Determine the [X, Y] coordinate at the center of the cell enclosing the given text.  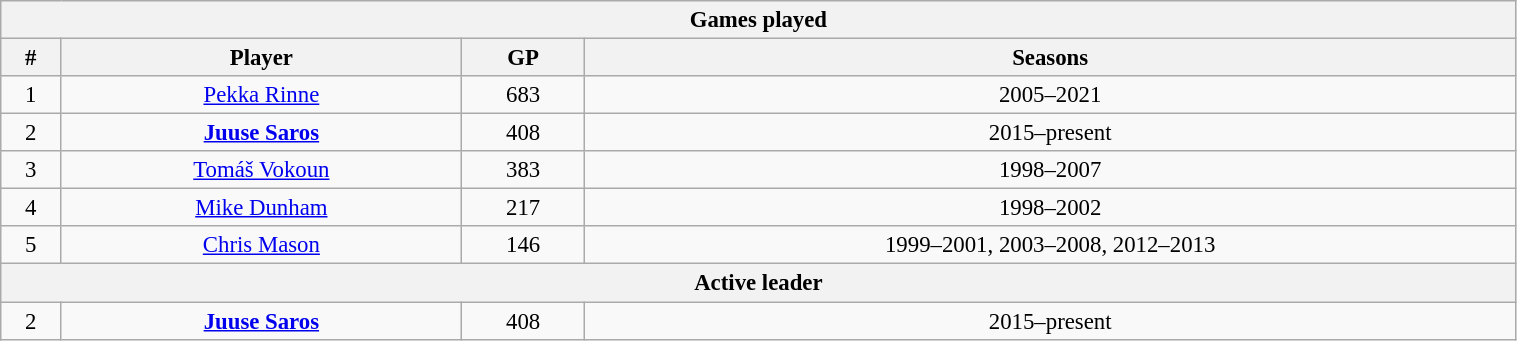
383 [523, 170]
5 [31, 245]
Player [262, 58]
# [31, 58]
Active leader [758, 283]
Seasons [1050, 58]
Tomáš Vokoun [262, 170]
2005–2021 [1050, 95]
Mike Dunham [262, 208]
Pekka Rinne [262, 95]
1998–2002 [1050, 208]
3 [31, 170]
1998–2007 [1050, 170]
1999–2001, 2003–2008, 2012–2013 [1050, 245]
Chris Mason [262, 245]
1 [31, 95]
683 [523, 95]
217 [523, 208]
Games played [758, 20]
146 [523, 245]
4 [31, 208]
GP [523, 58]
